Return [x, y] of the center of cell containing provided text 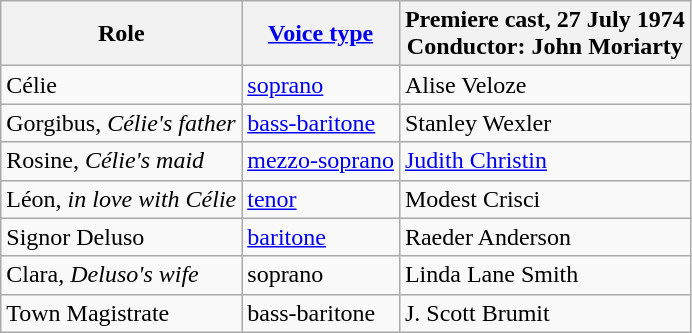
Voice type [321, 34]
Premiere cast, 27 July 1974Conductor: John Moriarty [544, 34]
Clara, Deluso's wife [122, 275]
Raeder Anderson [544, 237]
Stanley Wexler [544, 123]
Linda Lane Smith [544, 275]
Célie [122, 85]
Gorgibus, Célie's father [122, 123]
baritone [321, 237]
Alise Veloze [544, 85]
Rosine, Célie's maid [122, 161]
J. Scott Brumit [544, 313]
Signor Deluso [122, 237]
Léon, in love with Célie [122, 199]
mezzo-soprano [321, 161]
Modest Crisci [544, 199]
Role [122, 34]
Judith Christin [544, 161]
Town Magistrate [122, 313]
tenor [321, 199]
